Scan for the cell matching the given text and deliver its [X, Y] coordinate at center. 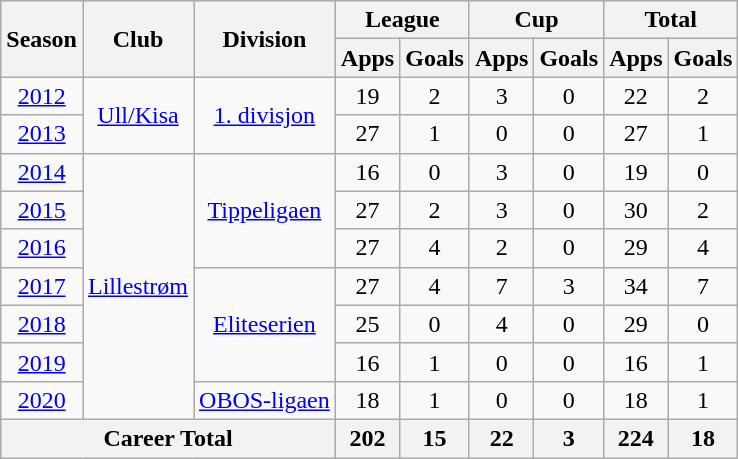
Division [265, 39]
25 [367, 324]
2015 [42, 210]
Ull/Kisa [138, 115]
Lillestrøm [138, 286]
2016 [42, 248]
Tippeligaen [265, 210]
15 [435, 438]
2018 [42, 324]
Eliteserien [265, 324]
Cup [536, 20]
Club [138, 39]
Career Total [168, 438]
224 [636, 438]
34 [636, 286]
202 [367, 438]
2019 [42, 362]
2013 [42, 134]
League [402, 20]
2014 [42, 172]
2017 [42, 286]
Season [42, 39]
30 [636, 210]
2020 [42, 400]
Total [671, 20]
2012 [42, 96]
OBOS-ligaen [265, 400]
1. divisjon [265, 115]
